Pinpoint the cell where the given text exists, returning its [X, Y] midpoint coordinate. 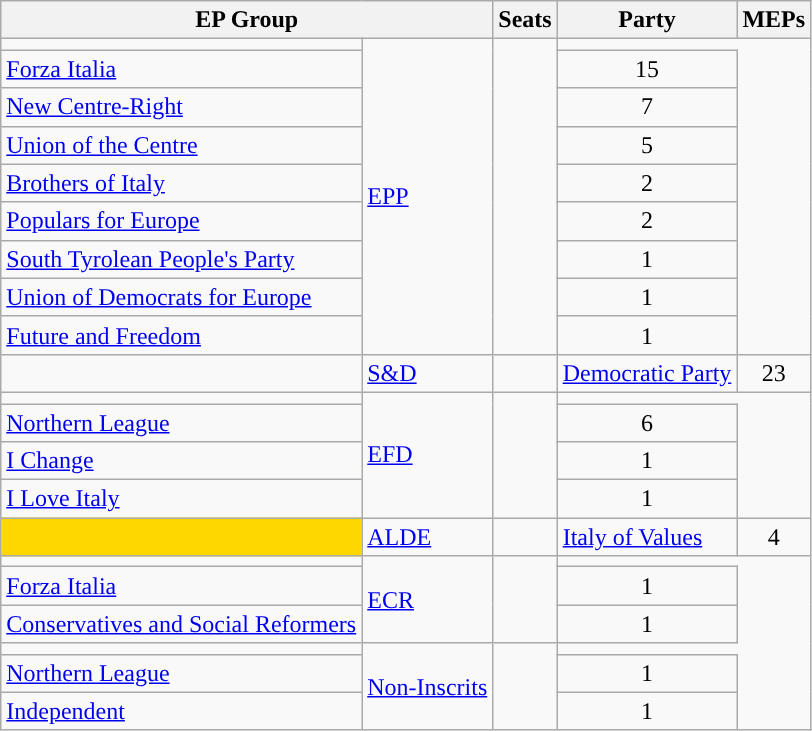
South Tyrolean People's Party [182, 259]
Brothers of Italy [182, 183]
ALDE [428, 537]
EP Group [247, 20]
New Centre-Right [182, 107]
Party [647, 20]
15 [647, 69]
4 [774, 537]
23 [774, 373]
MEPs [774, 20]
I Love Italy [182, 499]
Democratic Party [647, 373]
Independent [182, 711]
Seats [525, 20]
EFD [428, 454]
Conservatives and Social Reformers [182, 624]
Italy of Values [647, 537]
5 [647, 145]
7 [647, 107]
Union of the Centre [182, 145]
S&D [428, 373]
Union of Democrats for Europe [182, 297]
EPP [428, 197]
Future and Freedom [182, 335]
I Change [182, 461]
Non-Inscrits [428, 686]
Populars for Europe [182, 221]
ECR [428, 600]
6 [647, 423]
